Extract the [x, y] coordinate from the center of the cell holding the provided text.  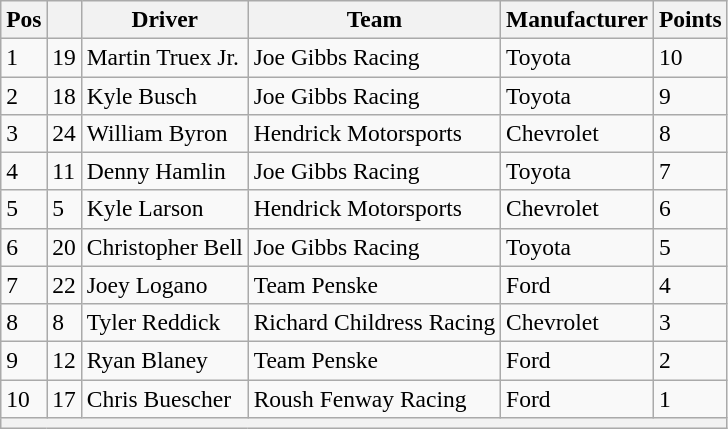
Kyle Larson [164, 209]
11 [64, 171]
Kyle Busch [164, 95]
Pos [24, 19]
Ryan Blaney [164, 360]
18 [64, 95]
Chris Buescher [164, 398]
Denny Hamlin [164, 171]
William Byron [164, 133]
Driver [164, 19]
17 [64, 398]
Manufacturer [578, 19]
Points [690, 19]
Richard Childress Racing [374, 322]
12 [64, 360]
Tyler Reddick [164, 322]
Roush Fenway Racing [374, 398]
Joey Logano [164, 285]
19 [64, 57]
Martin Truex Jr. [164, 57]
Team [374, 19]
24 [64, 133]
22 [64, 285]
20 [64, 247]
Christopher Bell [164, 247]
